For the text-containing cell, return its midpoint in (x, y) coordinate format. 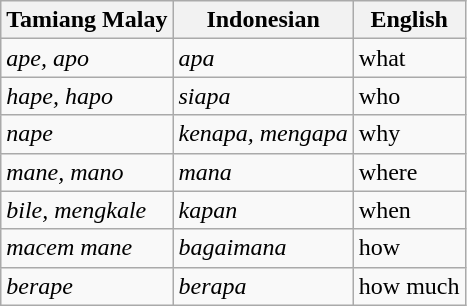
what (409, 58)
apa (263, 58)
Indonesian (263, 20)
hape, hapo (87, 96)
nape (87, 134)
English (409, 20)
why (409, 134)
berape (87, 286)
bagaimana (263, 248)
how (409, 248)
ape, apo (87, 58)
where (409, 172)
how much (409, 286)
who (409, 96)
kapan (263, 210)
siapa (263, 96)
kenapa, mengapa (263, 134)
bile, mengkale (87, 210)
berapa (263, 286)
when (409, 210)
mane, mano (87, 172)
macem mane (87, 248)
mana (263, 172)
Tamiang Malay (87, 20)
